Detect which cell encompasses the target text, then output its [X, Y] center coordinate. 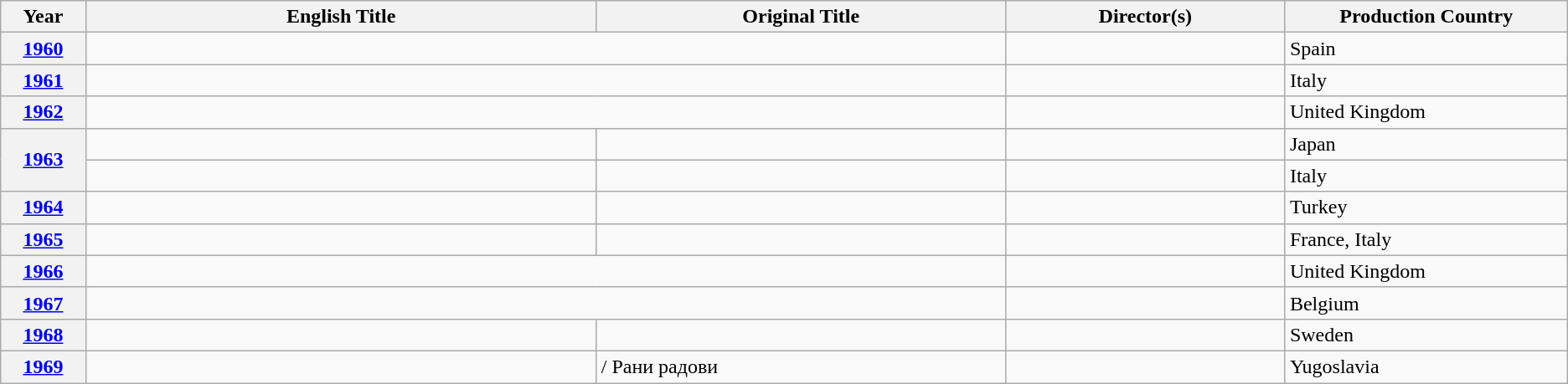
1960 [44, 49]
Spain [1426, 49]
1964 [44, 207]
Original Title [801, 17]
Sweden [1426, 335]
1965 [44, 239]
Belgium [1426, 303]
1961 [44, 80]
English Title [341, 17]
1968 [44, 335]
Production Country [1426, 17]
1963 [44, 160]
1967 [44, 303]
/ Рани радови [801, 366]
Director(s) [1145, 17]
1962 [44, 112]
France, Italy [1426, 239]
Turkey [1426, 207]
1969 [44, 366]
1966 [44, 271]
Yugoslavia [1426, 366]
Japan [1426, 144]
Year [44, 17]
